Search for the cell housing the specified text and yield its (x, y) center coordinate. 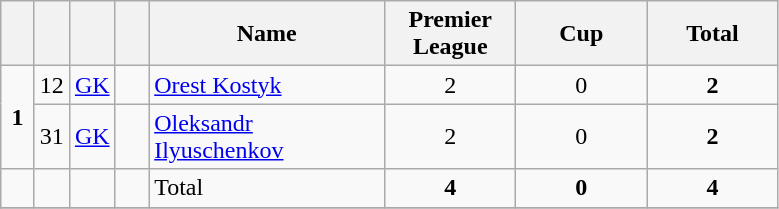
Oleksandr Ilyuschenkov (267, 136)
Cup (582, 34)
1 (18, 118)
Premier League (450, 34)
Orest Kostyk (267, 85)
12 (52, 85)
31 (52, 136)
Name (267, 34)
